Pinpoint the cell where the given text exists, returning its [x, y] midpoint coordinate. 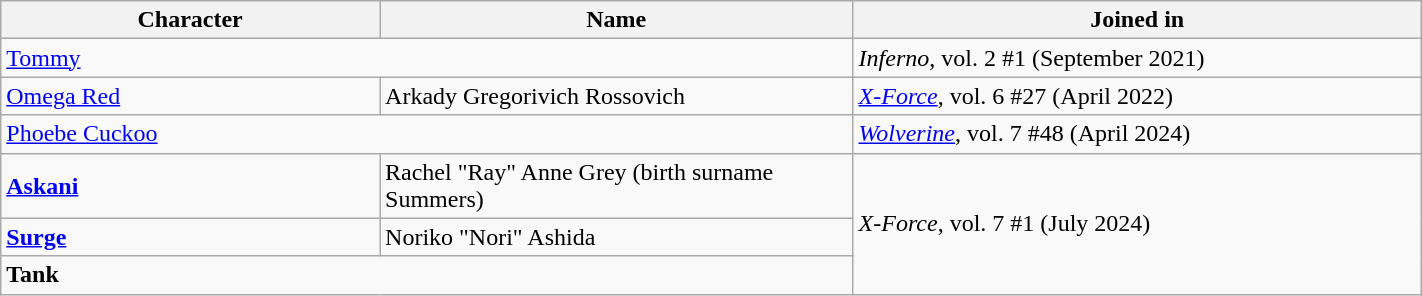
Phoebe Cuckoo [427, 134]
Tank [427, 275]
X-Force, vol. 6 #27 (April 2022) [1137, 96]
Name [617, 20]
X-Force, vol. 7 #1 (July 2024) [1137, 224]
Rachel "Ray" Anne Grey (birth surname Summers) [617, 186]
Tommy [427, 58]
Surge [190, 237]
Askani [190, 186]
Arkady Gregorivich Rossovich [617, 96]
Noriko "Nori" Ashida [617, 237]
Joined in [1137, 20]
Wolverine, vol. 7 #48 (April 2024) [1137, 134]
Character [190, 20]
Omega Red [190, 96]
Inferno, vol. 2 #1 (September 2021) [1137, 58]
